Provide the [X, Y] coordinate of the cell's center where the given text is located.  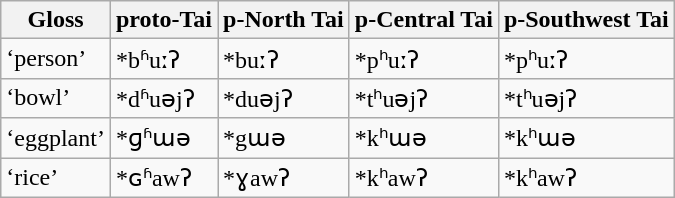
*ɢʱawʔ [164, 178]
p-Southwest Tai [586, 20]
Gloss [56, 20]
*ɣawʔ [284, 178]
*duəjʔ [284, 98]
‘eggplant’ [56, 138]
*gɯə [284, 138]
*buːʔ [284, 59]
‘rice’ [56, 178]
*bʱuːʔ [164, 59]
proto-Tai [164, 20]
‘bowl’ [56, 98]
*dʱuəjʔ [164, 98]
p-Central Tai [424, 20]
‘person’ [56, 59]
p-North Tai [284, 20]
*ɡʱɯə [164, 138]
